Find where the given text appears and provide that cell's center as [X, Y] coordinate. 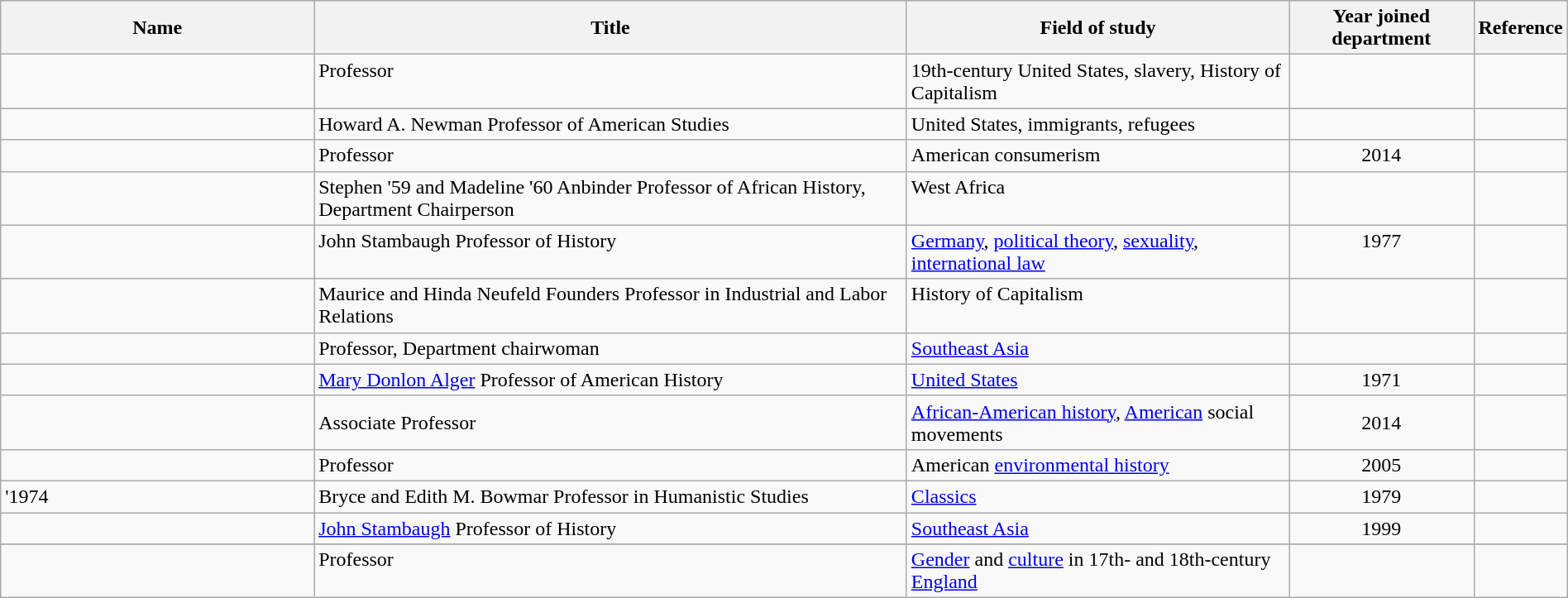
Name [157, 28]
Professor, Department chairwoman [610, 348]
19th-century United States, slavery, History of Capitalism [1097, 81]
Associate Professor [610, 422]
2005 [1381, 465]
'1974 [157, 496]
United States [1097, 380]
United States, immigrants, refugees [1097, 124]
Germany, political theory, sexuality, international law [1097, 251]
Gender and culture in 17th- and 18th-century England [1097, 571]
Bryce and Edith M. Bowmar Professor in Humanistic Studies [610, 496]
1971 [1381, 380]
History of Capitalism [1097, 306]
1979 [1381, 496]
Mary Donlon Alger Professor of American History [610, 380]
Year joined department [1381, 28]
Stephen '59 and Madeline '60 Anbinder Professor of African History, Department Chairperson [610, 199]
Howard A. Newman Professor of American Studies [610, 124]
1977 [1381, 251]
American consumerism [1097, 155]
West Africa [1097, 199]
Maurice and Hinda Neufeld Founders Professor in Industrial and Labor Relations [610, 306]
African-American history, American social movements [1097, 422]
Field of study [1097, 28]
Classics [1097, 496]
1999 [1381, 529]
American environmental history [1097, 465]
Reference [1520, 28]
Title [610, 28]
